For the text-containing cell, return its midpoint in (x, y) coordinate format. 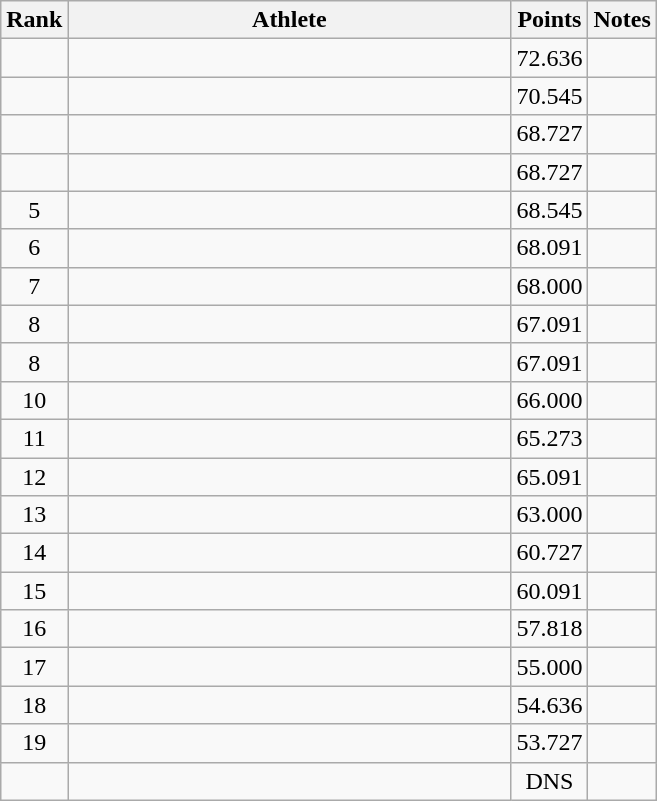
53.727 (550, 743)
65.273 (550, 438)
54.636 (550, 705)
65.091 (550, 477)
6 (34, 248)
10 (34, 400)
Notes (622, 20)
68.091 (550, 248)
14 (34, 553)
5 (34, 210)
63.000 (550, 515)
68.000 (550, 286)
19 (34, 743)
18 (34, 705)
17 (34, 667)
55.000 (550, 667)
7 (34, 286)
70.545 (550, 96)
11 (34, 438)
57.818 (550, 629)
Athlete (290, 20)
66.000 (550, 400)
60.727 (550, 553)
12 (34, 477)
Points (550, 20)
72.636 (550, 58)
DNS (550, 781)
60.091 (550, 591)
Rank (34, 20)
68.545 (550, 210)
13 (34, 515)
16 (34, 629)
15 (34, 591)
